Extract the [x, y] coordinate from the center of the cell holding the provided text.  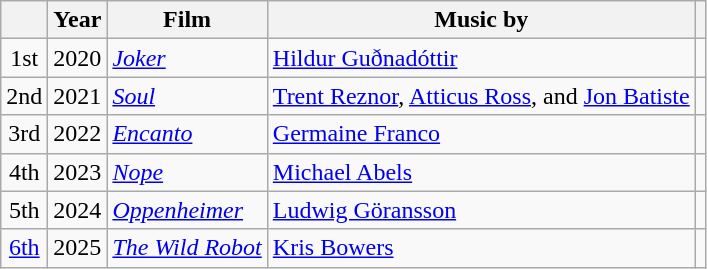
The Wild Robot [187, 248]
6th [24, 248]
Hildur Guðnadóttir [481, 58]
2021 [78, 96]
4th [24, 172]
2022 [78, 134]
Oppenheimer [187, 210]
5th [24, 210]
Trent Reznor, Atticus Ross, and Jon Batiste [481, 96]
2023 [78, 172]
Film [187, 20]
Soul [187, 96]
Ludwig Göransson [481, 210]
Year [78, 20]
2024 [78, 210]
3rd [24, 134]
2020 [78, 58]
Michael Abels [481, 172]
Encanto [187, 134]
2nd [24, 96]
Nope [187, 172]
Germaine Franco [481, 134]
Music by [481, 20]
2025 [78, 248]
1st [24, 58]
Kris Bowers [481, 248]
Joker [187, 58]
